Detect which cell encompasses the target text, then output its [x, y] center coordinate. 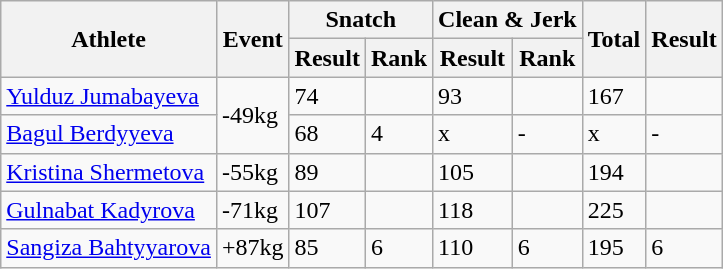
194 [614, 172]
225 [614, 210]
105 [473, 172]
74 [327, 96]
Bagul Berdyyeva [109, 134]
Yulduz Jumabayeva [109, 96]
Sangiza Bahtyyarova [109, 248]
Gulnabat Kadyrova [109, 210]
89 [327, 172]
Snatch [361, 20]
-71kg [252, 210]
-49kg [252, 115]
4 [398, 134]
107 [327, 210]
-55kg [252, 172]
Event [252, 39]
Kristina Shermetova [109, 172]
Athlete [109, 39]
93 [473, 96]
110 [473, 248]
68 [327, 134]
118 [473, 210]
Total [614, 39]
Clean & Jerk [508, 20]
85 [327, 248]
195 [614, 248]
+87kg [252, 248]
167 [614, 96]
